Detect which cell encompasses the target text, then output its (x, y) center coordinate. 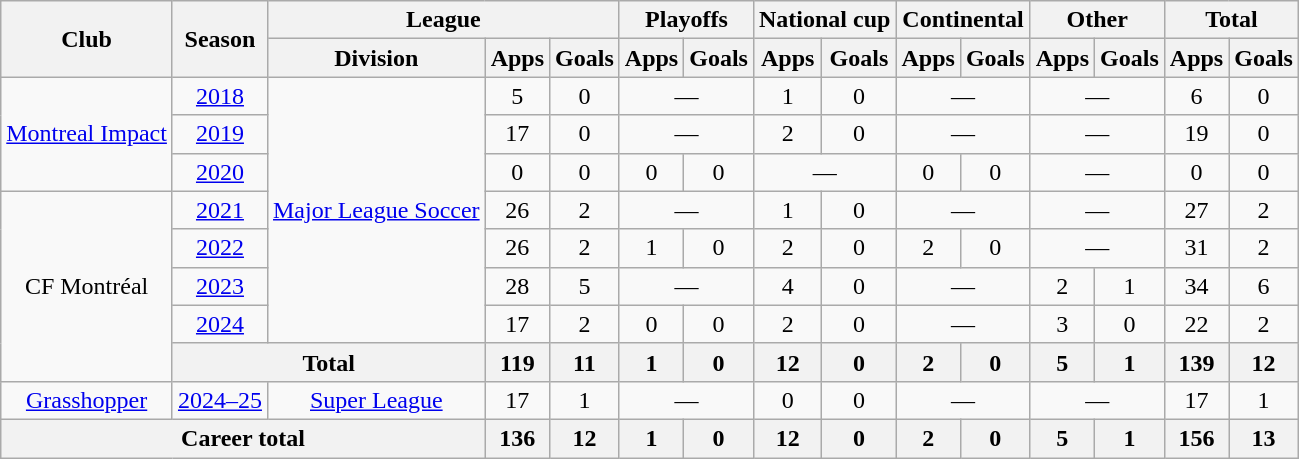
2020 (220, 172)
2018 (220, 96)
136 (517, 438)
28 (517, 286)
31 (1196, 248)
27 (1196, 210)
Career total (243, 438)
2023 (220, 286)
2022 (220, 248)
Playoffs (686, 20)
139 (1196, 362)
2019 (220, 134)
National cup (824, 20)
League (443, 20)
Grasshopper (87, 400)
11 (585, 362)
Club (87, 39)
CF Montréal (87, 286)
Season (220, 39)
22 (1196, 324)
34 (1196, 286)
13 (1264, 438)
4 (787, 286)
Division (376, 58)
2024 (220, 324)
156 (1196, 438)
Other (1097, 20)
3 (1062, 324)
Continental (963, 20)
2021 (220, 210)
Super League (376, 400)
19 (1196, 134)
119 (517, 362)
Major League Soccer (376, 210)
Montreal Impact (87, 134)
2024–25 (220, 400)
